Output the [X, Y] coordinate of the center of the cell containing the given text.  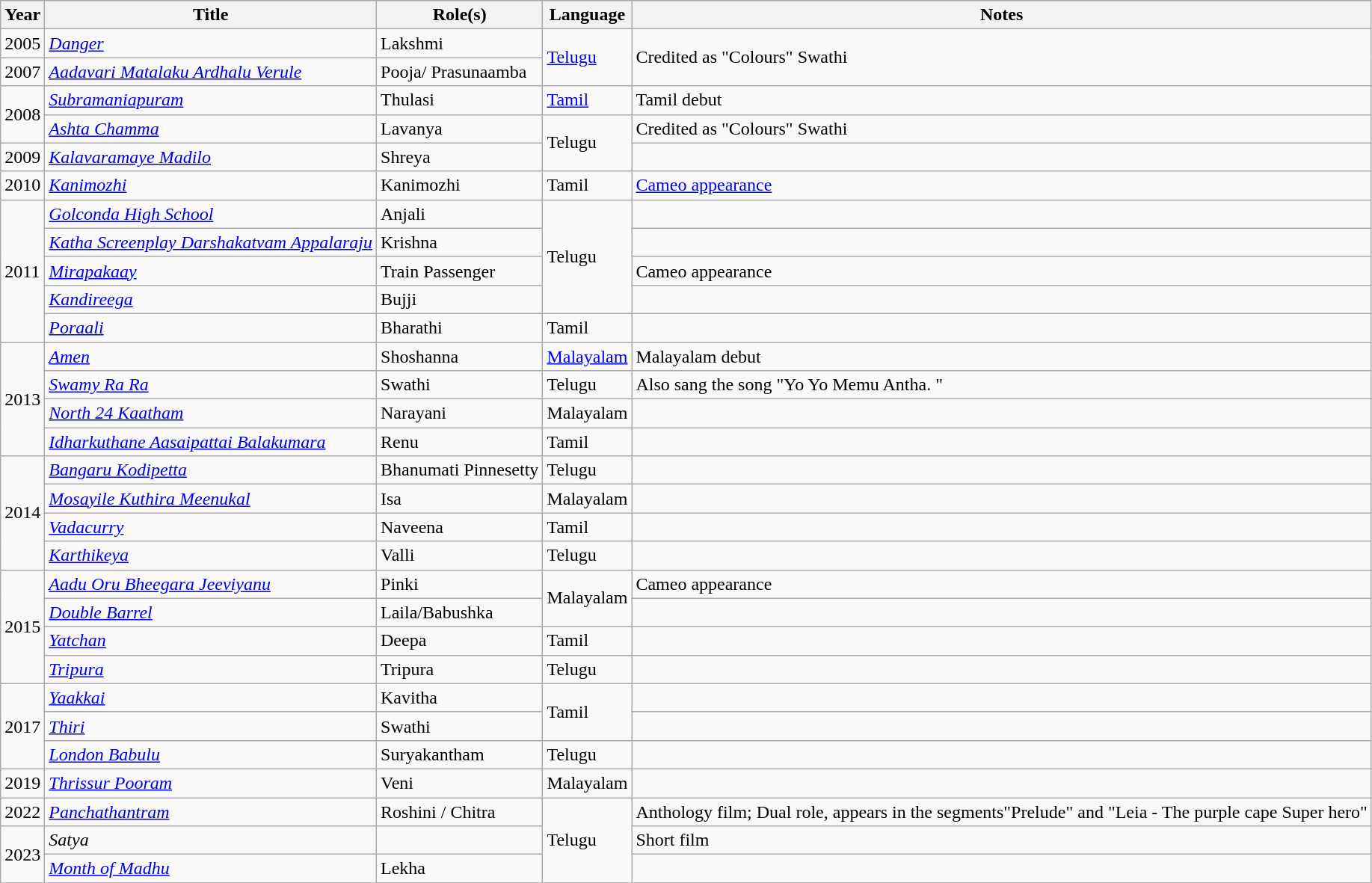
Aadu Oru Bheegara Jeeviyanu [211, 584]
Poraali [211, 327]
Ashta Chamma [211, 129]
2011 [22, 271]
Valli [460, 556]
Narayani [460, 413]
Yaakkai [211, 698]
Karthikeya [211, 556]
Suryakantham [460, 754]
Danger [211, 43]
Train Passenger [460, 271]
Subramaniapuram [211, 100]
Vadacurry [211, 527]
Anthology film; Dual role, appears in the segments"Prelude" and "Leia - The purple cape Super hero" [1002, 811]
Veni [460, 783]
Lavanya [460, 129]
2008 [22, 114]
Bujji [460, 299]
Month of Madhu [211, 869]
Pinki [460, 584]
Kalavaramaye Madilo [211, 157]
2009 [22, 157]
2014 [22, 513]
Short film [1002, 840]
Anjali [460, 214]
Thulasi [460, 100]
London Babulu [211, 754]
Lakshmi [460, 43]
Double Barrel [211, 612]
Also sang the song "Yo Yo Memu Antha. " [1002, 385]
2017 [22, 726]
Title [211, 15]
2005 [22, 43]
Idharkuthane Aasaipattai Balakumara [211, 442]
Thrissur Pooram [211, 783]
Kandireega [211, 299]
Laila/Babushka [460, 612]
Bangaru Kodipetta [211, 470]
Language [588, 15]
Katha Screenplay Darshakatvam Appalaraju [211, 242]
Swamy Ra Ra [211, 385]
Bhanumati Pinnesetty [460, 470]
Amen [211, 357]
Notes [1002, 15]
Panchathantram [211, 811]
Krishna [460, 242]
Role(s) [460, 15]
2007 [22, 72]
2010 [22, 185]
North 24 Kaatham [211, 413]
Thiri [211, 726]
2019 [22, 783]
2013 [22, 399]
Mosayile Kuthira Meenukal [211, 499]
Year [22, 15]
Isa [460, 499]
Deepa [460, 641]
2023 [22, 855]
Shreya [460, 157]
Naveena [460, 527]
Satya [211, 840]
Pooja/ Prasunaamba [460, 72]
Lekha [460, 869]
Golconda High School [211, 214]
Shoshanna [460, 357]
2015 [22, 627]
Renu [460, 442]
Aadavari Matalaku Ardhalu Verule [211, 72]
Kavitha [460, 698]
Malayalam debut [1002, 357]
Bharathi [460, 327]
Yatchan [211, 641]
Tamil debut [1002, 100]
Mirapakaay [211, 271]
Roshini / Chitra [460, 811]
2022 [22, 811]
